Find where the given text appears and provide that cell's center as [X, Y] coordinate. 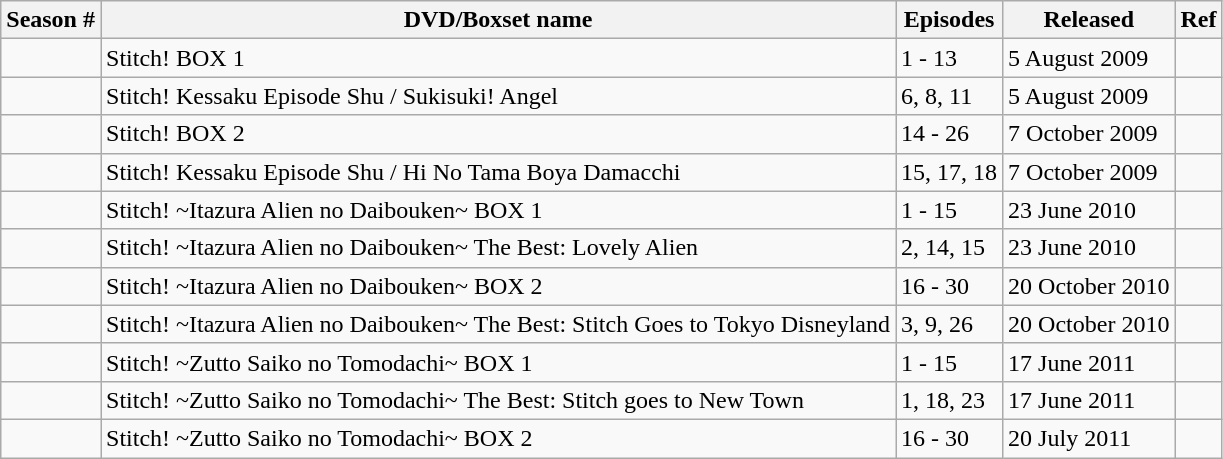
Season # [51, 20]
6, 8, 11 [950, 96]
Stitch! ~Itazura Alien no Daibouken~ BOX 2 [498, 286]
2, 14, 15 [950, 248]
1 - 13 [950, 58]
Stitch! ~Itazura Alien no Daibouken~ The Best: Stitch Goes to Tokyo Disneyland [498, 324]
Stitch! ~Zutto Saiko no Tomodachi~ BOX 2 [498, 438]
1, 18, 23 [950, 400]
Stitch! BOX 2 [498, 134]
14 - 26 [950, 134]
Ref [1198, 20]
DVD/Boxset name [498, 20]
Stitch! Kessaku Episode Shu / Sukisuki! Angel [498, 96]
Stitch! Kessaku Episode Shu / Hi No Tama Boya Damacchi [498, 172]
Stitch! ~Itazura Alien no Daibouken~ The Best: Lovely Alien [498, 248]
Released [1089, 20]
20 July 2011 [1089, 438]
Stitch! ~Zutto Saiko no Tomodachi~ The Best: Stitch goes to New Town [498, 400]
Stitch! ~Itazura Alien no Daibouken~ BOX 1 [498, 210]
3, 9, 26 [950, 324]
15, 17, 18 [950, 172]
Episodes [950, 20]
Stitch! ~Zutto Saiko no Tomodachi~ BOX 1 [498, 362]
Stitch! BOX 1 [498, 58]
